Locate the cell with the specified text and output its [x, y] center coordinate. 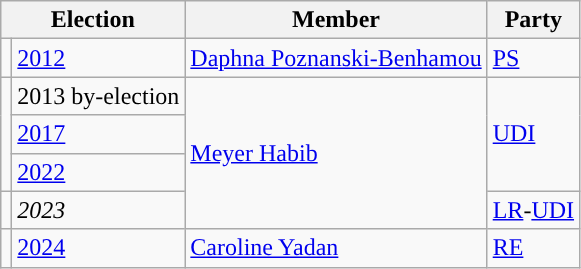
PS [533, 58]
2023 [98, 210]
Meyer Habib [336, 153]
Party [533, 20]
2017 [98, 134]
Election [93, 20]
LR-UDI [533, 210]
Daphna Poznanski-Benhamou [336, 58]
UDI [533, 134]
RE [533, 248]
Caroline Yadan [336, 248]
Member [336, 20]
2013 by-election [98, 96]
2024 [98, 248]
2022 [98, 172]
2012 [98, 58]
